Provide the (x, y) coordinate of the cell's center where the given text is located.  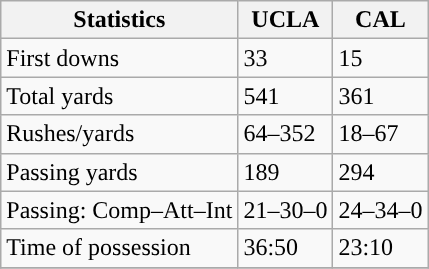
15 (380, 58)
UCLA (286, 20)
64–352 (286, 134)
23:10 (380, 248)
Passing yards (120, 172)
CAL (380, 20)
First downs (120, 58)
33 (286, 58)
541 (286, 96)
189 (286, 172)
Time of possession (120, 248)
Passing: Comp–Att–Int (120, 210)
294 (380, 172)
Statistics (120, 20)
21–30–0 (286, 210)
Rushes/yards (120, 134)
18–67 (380, 134)
36:50 (286, 248)
24–34–0 (380, 210)
Total yards (120, 96)
361 (380, 96)
